Return (X, Y) of the center of cell containing provided text 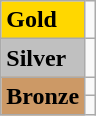
Gold (43, 20)
Bronze (43, 96)
Silver (43, 58)
